Extract the (X, Y) coordinate from the center of the cell holding the provided text.  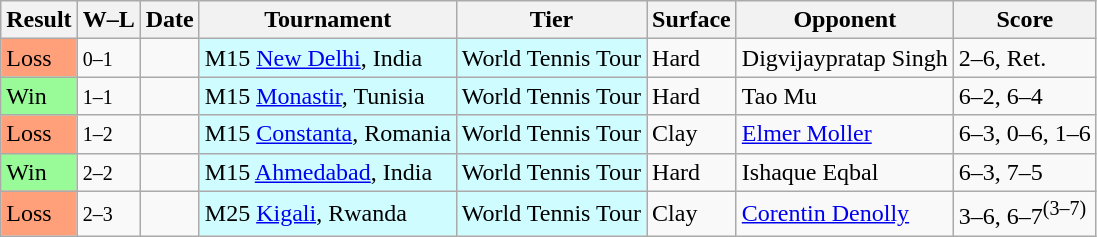
Ishaque Eqbal (844, 172)
Score (1024, 20)
Surface (692, 20)
M15 Constanta, Romania (328, 134)
Tier (551, 20)
Opponent (844, 20)
Digvijaypratap Singh (844, 58)
Date (170, 20)
Tournament (328, 20)
3–6, 6–7(3–7) (1024, 214)
1–1 (108, 96)
M25 Kigali, Rwanda (328, 214)
M15 Monastir, Tunisia (328, 96)
1–2 (108, 134)
2–6, Ret. (1024, 58)
2–2 (108, 172)
Corentin Denolly (844, 214)
W–L (108, 20)
2–3 (108, 214)
Elmer Moller (844, 134)
Result (39, 20)
0–1 (108, 58)
M15 New Delhi, India (328, 58)
Tao Mu (844, 96)
6–2, 6–4 (1024, 96)
M15 Ahmedabad, India (328, 172)
6–3, 7–5 (1024, 172)
6–3, 0–6, 1–6 (1024, 134)
